Search for the cell housing the specified text and yield its [X, Y] center coordinate. 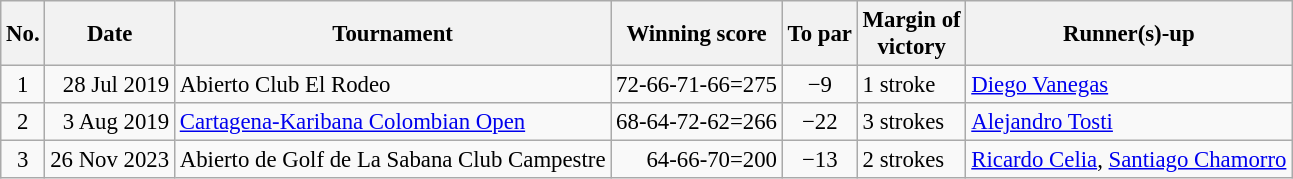
28 Jul 2019 [110, 85]
Abierto de Golf de La Sabana Club Campestre [392, 160]
Abierto Club El Rodeo [392, 85]
68-64-72-62=266 [697, 122]
Diego Vanegas [1129, 85]
No. [23, 34]
Tournament [392, 34]
64-66-70=200 [697, 160]
Cartagena-Karibana Colombian Open [392, 122]
1 stroke [912, 85]
−22 [820, 122]
3 Aug 2019 [110, 122]
Margin ofvictory [912, 34]
72-66-71-66=275 [697, 85]
Alejandro Tosti [1129, 122]
2 [23, 122]
3 strokes [912, 122]
−13 [820, 160]
Runner(s)-up [1129, 34]
Ricardo Celia, Santiago Chamorro [1129, 160]
−9 [820, 85]
Winning score [697, 34]
1 [23, 85]
3 [23, 160]
Date [110, 34]
To par [820, 34]
26 Nov 2023 [110, 160]
2 strokes [912, 160]
